Find where the given text appears and provide that cell's center as (X, Y) coordinate. 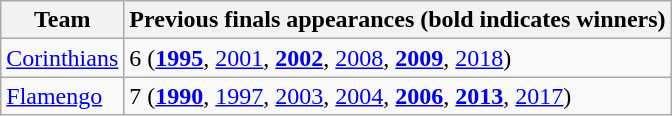
7 (1990, 1997, 2003, 2004, 2006, 2013, 2017) (398, 96)
6 (1995, 2001, 2002, 2008, 2009, 2018) (398, 58)
Flamengo (62, 96)
Corinthians (62, 58)
Previous finals appearances (bold indicates winners) (398, 20)
Team (62, 20)
